Detect which cell encompasses the target text, then output its [x, y] center coordinate. 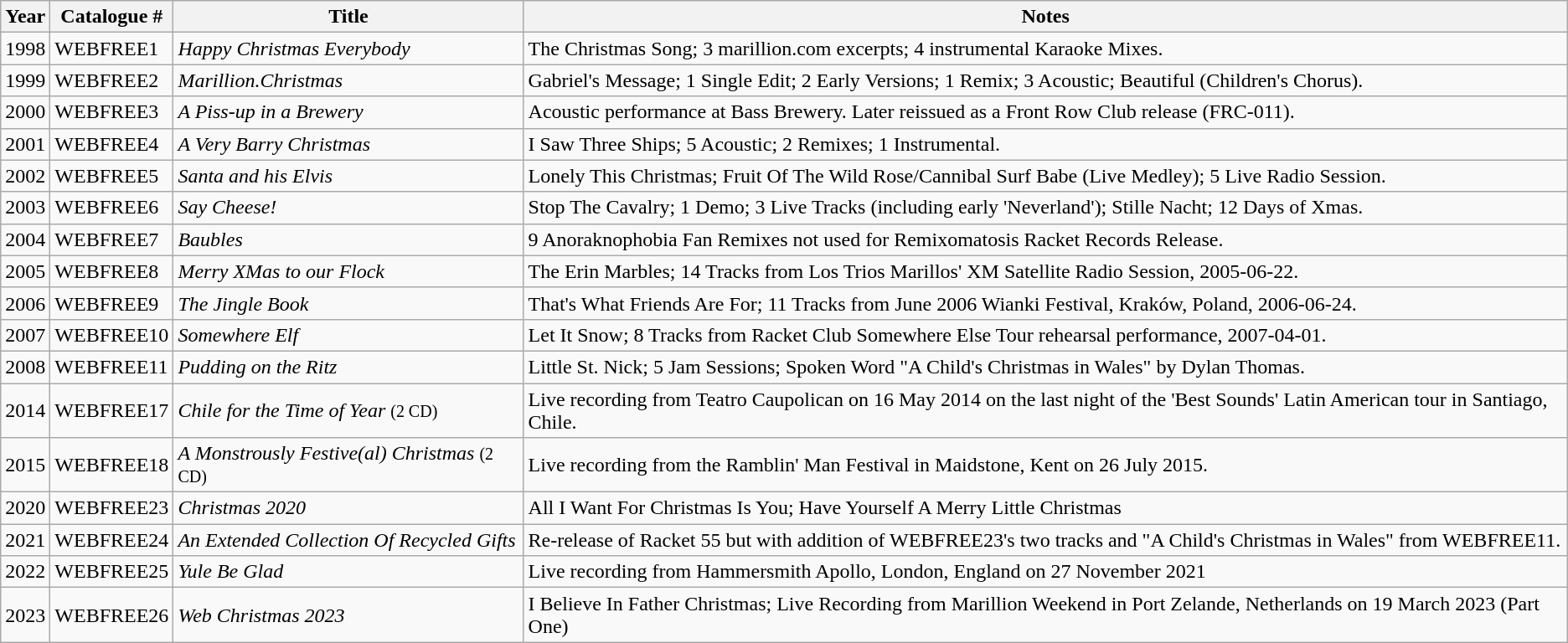
Live recording from Hammersmith Apollo, London, England on 27 November 2021 [1045, 572]
A Monstrously Festive(al) Christmas (2 CD) [348, 466]
2014 [25, 410]
Yule Be Glad [348, 572]
Catalogue # [112, 17]
2000 [25, 112]
The Jingle Book [348, 303]
2005 [25, 271]
The Erin Marbles; 14 Tracks from Los Trios Marillos' XM Satellite Radio Session, 2005-06-22. [1045, 271]
2015 [25, 466]
Stop The Cavalry; 1 Demo; 3 Live Tracks (including early 'Neverland'); Stille Nacht; 12 Days of Xmas. [1045, 208]
2022 [25, 572]
I Believe In Father Christmas; Live Recording from Marillion Weekend in Port Zelande, Netherlands on 19 March 2023 (Part One) [1045, 615]
Live recording from the Ramblin' Man Festival in Maidstone, Kent on 26 July 2015. [1045, 466]
Year [25, 17]
Merry XMas to our Flock [348, 271]
WEBFREE26 [112, 615]
I Saw Three Ships; 5 Acoustic; 2 Remixes; 1 Instrumental. [1045, 144]
Notes [1045, 17]
That's What Friends Are For; 11 Tracks from June 2006 Wianki Festival, Kraków, Poland, 2006-06-24. [1045, 303]
WEBFREE17 [112, 410]
Baubles [348, 239]
Say Cheese! [348, 208]
Chile for the Time of Year (2 CD) [348, 410]
WEBFREE11 [112, 367]
Santa and his Elvis [348, 176]
WEBFREE18 [112, 466]
WEBFREE9 [112, 303]
A Piss-up in a Brewery [348, 112]
Marillion.Christmas [348, 80]
WEBFREE24 [112, 540]
Little St. Nick; 5 Jam Sessions; Spoken Word "A Child's Christmas in Wales" by Dylan Thomas. [1045, 367]
Live recording from Teatro Caupolican on 16 May 2014 on the last night of the 'Best Sounds' Latin American tour in Santiago, Chile. [1045, 410]
WEBFREE10 [112, 335]
Happy Christmas Everybody [348, 49]
Web Christmas 2023 [348, 615]
WEBFREE1 [112, 49]
Gabriel's Message; 1 Single Edit; 2 Early Versions; 1 Remix; 3 Acoustic; Beautiful (Children's Chorus). [1045, 80]
WEBFREE6 [112, 208]
2002 [25, 176]
Re-release of Racket 55 but with addition of WEBFREE23's two tracks and "A Child's Christmas in Wales" from WEBFREE11. [1045, 540]
WEBFREE8 [112, 271]
Let It Snow; 8 Tracks from Racket Club Somewhere Else Tour rehearsal performance, 2007-04-01. [1045, 335]
WEBFREE4 [112, 144]
Title [348, 17]
WEBFREE7 [112, 239]
2007 [25, 335]
WEBFREE23 [112, 508]
Christmas 2020 [348, 508]
All I Want For Christmas Is You; Have Yourself A Merry Little Christmas [1045, 508]
1998 [25, 49]
2001 [25, 144]
An Extended Collection Of Recycled Gifts [348, 540]
A Very Barry Christmas [348, 144]
1999 [25, 80]
2003 [25, 208]
Lonely This Christmas; Fruit Of The Wild Rose/Cannibal Surf Babe (Live Medley); 5 Live Radio Session. [1045, 176]
The Christmas Song; 3 marillion.com excerpts; 4 instrumental Karaoke Mixes. [1045, 49]
2006 [25, 303]
Acoustic performance at Bass Brewery. Later reissued as a Front Row Club release (FRC-011). [1045, 112]
2021 [25, 540]
WEBFREE2 [112, 80]
WEBFREE25 [112, 572]
WEBFREE3 [112, 112]
2004 [25, 239]
WEBFREE5 [112, 176]
9 Anoraknophobia Fan Remixes not used for Remixomatosis Racket Records Release. [1045, 239]
Somewhere Elf [348, 335]
2020 [25, 508]
2023 [25, 615]
Pudding on the Ritz [348, 367]
2008 [25, 367]
